Capture the cell that displays the provided text and extract its [X, Y] central coordinate. 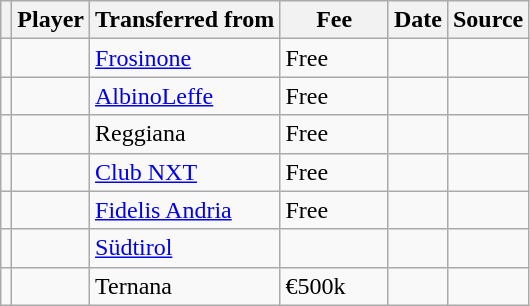
Club NXT [185, 172]
Ternana [185, 286]
Date [418, 20]
Reggiana [185, 134]
AlbinoLeffe [185, 96]
€500k [334, 286]
Source [488, 20]
Fidelis Andria [185, 210]
Frosinone [185, 58]
Player [51, 20]
Fee [334, 20]
Südtirol [185, 248]
Transferred from [185, 20]
